Provide the [x, y] coordinate of the cell's center where the given text is located.  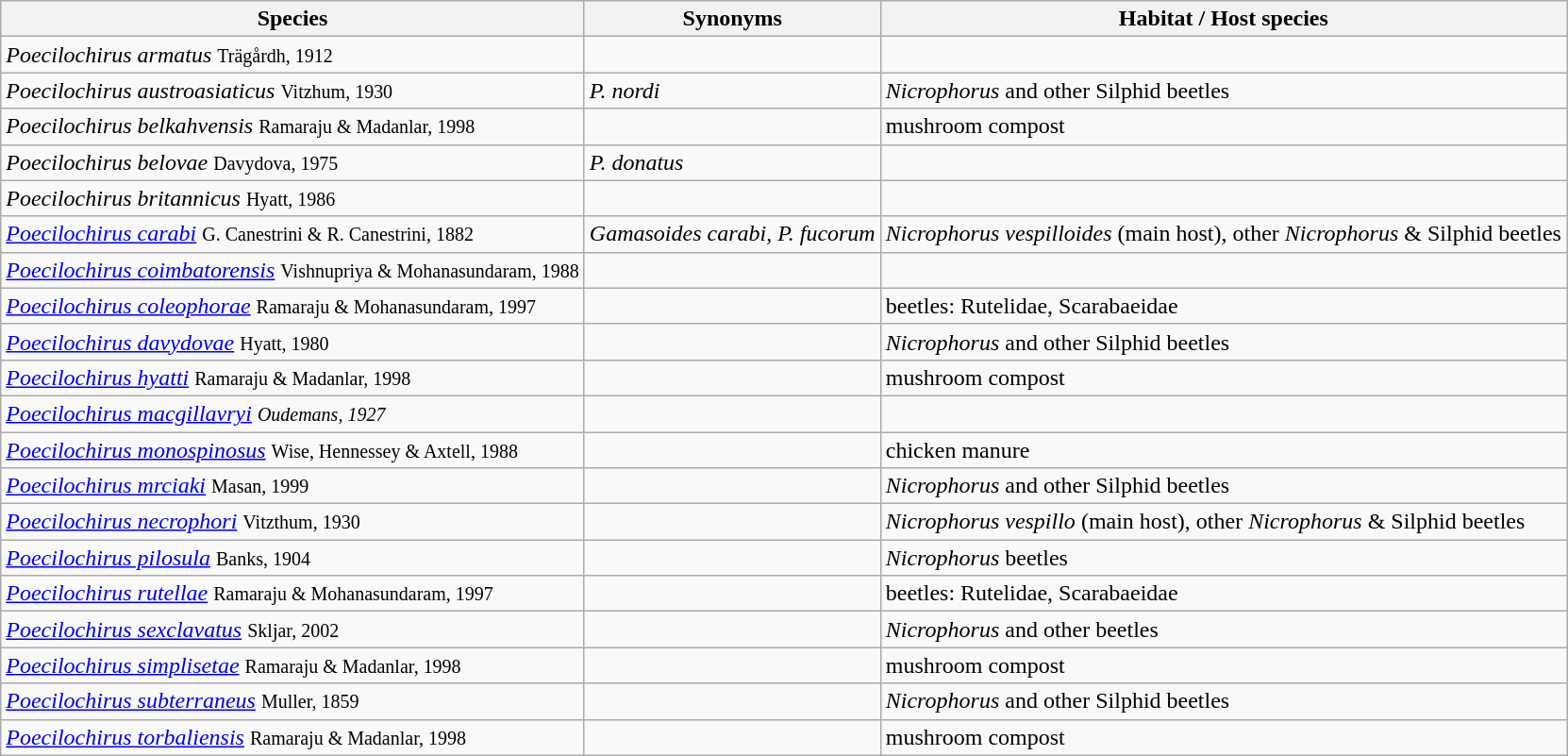
Poecilochirus rutellae Ramaraju & Mohanasundaram, 1997 [292, 594]
Gamasoides carabi, P. fucorum [732, 234]
Species [292, 19]
chicken manure [1223, 450]
Habitat / Host species [1223, 19]
Poecilochirus coleophorae Ramaraju & Mohanasundaram, 1997 [292, 306]
Poecilochirus britannicus Hyatt, 1986 [292, 198]
Poecilochirus hyatti Ramaraju & Madanlar, 1998 [292, 378]
Poecilochirus carabi G. Canestrini & R. Canestrini, 1882 [292, 234]
P. donatus [732, 162]
Poecilochirus mrciaki Masan, 1999 [292, 486]
Poecilochirus subterraneus Muller, 1859 [292, 701]
Nicrophorus vespillo (main host), other Nicrophorus & Silphid beetles [1223, 522]
Nicrophorus beetles [1223, 558]
P. nordi [732, 91]
Poecilochirus necrophori Vitzthum, 1930 [292, 522]
Poecilochirus coimbatorensis Vishnupriya & Mohanasundaram, 1988 [292, 270]
Nicrophorus vespilloides (main host), other Nicrophorus & Silphid beetles [1223, 234]
Poecilochirus belovae Davydova, 1975 [292, 162]
Poecilochirus armatus Trägårdh, 1912 [292, 55]
Poecilochirus sexclavatus Skljar, 2002 [292, 630]
Nicrophorus and other beetles [1223, 630]
Poecilochirus torbaliensis Ramaraju & Madanlar, 1998 [292, 737]
Poecilochirus davydovae Hyatt, 1980 [292, 342]
Poecilochirus belkahvensis Ramaraju & Madanlar, 1998 [292, 126]
Synonyms [732, 19]
Poecilochirus simplisetae Ramaraju & Madanlar, 1998 [292, 665]
Poecilochirus austroasiaticus Vitzhum, 1930 [292, 91]
Poecilochirus macgillavryi Oudemans, 1927 [292, 413]
Poecilochirus pilosula Banks, 1904 [292, 558]
Poecilochirus monospinosus Wise, Hennessey & Axtell, 1988 [292, 450]
